Extract the [x, y] coordinate from the center of the cell holding the provided text.  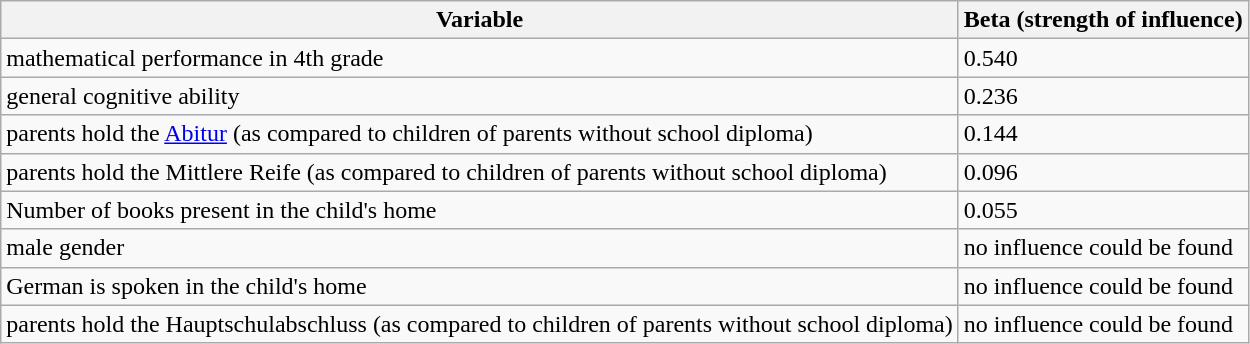
parents hold the Hauptschulabschluss (as compared to children of parents without school diploma) [480, 324]
Number of books present in the child's home [480, 210]
parents hold the Abitur (as compared to children of parents without school diploma) [480, 134]
0.236 [1103, 96]
0.144 [1103, 134]
Variable [480, 20]
Beta (strength of influence) [1103, 20]
mathematical performance in 4th grade [480, 58]
German is spoken in the child's home [480, 286]
general cognitive ability [480, 96]
0.096 [1103, 172]
0.540 [1103, 58]
0.055 [1103, 210]
male gender [480, 248]
parents hold the Mittlere Reife (as compared to children of parents without school diploma) [480, 172]
